Find where the given text appears and provide that cell's center as (x, y) coordinate. 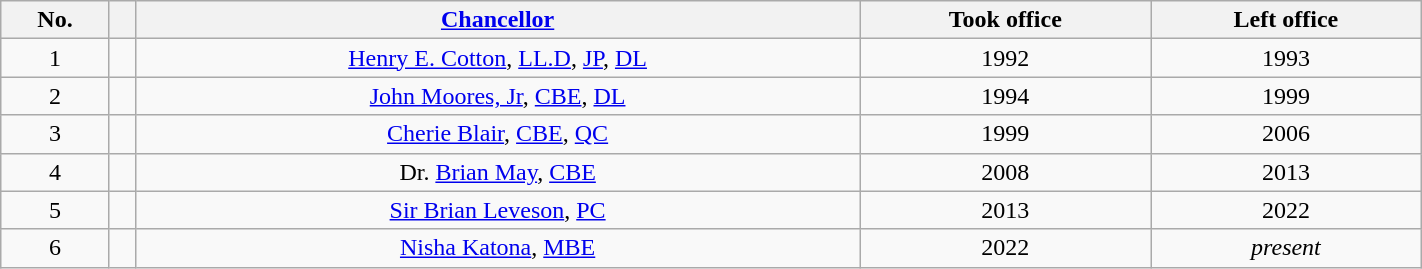
5 (56, 210)
6 (56, 248)
Sir Brian Leveson, PC (498, 210)
Cherie Blair, CBE, QC (498, 134)
Henry E. Cotton, LL.D, JP, DL (498, 58)
Dr. Brian May, CBE (498, 172)
1994 (1006, 96)
1 (56, 58)
2008 (1006, 172)
4 (56, 172)
3 (56, 134)
1993 (1286, 58)
Took office (1006, 20)
No. (56, 20)
present (1286, 248)
1992 (1006, 58)
2006 (1286, 134)
2 (56, 96)
John Moores, Jr, CBE, DL (498, 96)
Nisha Katona, MBE (498, 248)
Chancellor (498, 20)
Left office (1286, 20)
